Pinpoint the cell where the given text exists, returning its [X, Y] midpoint coordinate. 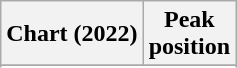
Peakposition [189, 34]
Chart (2022) [72, 34]
